Provide the [X, Y] coordinate of the cell's center where the given text is located.  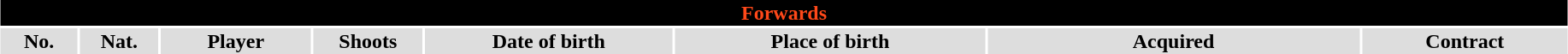
Forwards [783, 13]
Player [236, 41]
Acquired [1173, 41]
Place of birth [830, 41]
No. [39, 41]
Shoots [368, 41]
Nat. [120, 41]
Date of birth [549, 41]
Contract [1465, 41]
